Detect which cell encompasses the target text, then output its (x, y) center coordinate. 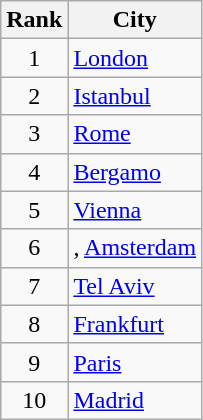
, Amsterdam (135, 248)
9 (34, 362)
8 (34, 324)
Bergamo (135, 172)
Madrid (135, 400)
5 (34, 210)
1 (34, 58)
Istanbul (135, 96)
6 (34, 248)
Tel Aviv (135, 286)
Rank (34, 20)
10 (34, 400)
Frankfurt (135, 324)
London (135, 58)
City (135, 20)
Rome (135, 134)
2 (34, 96)
Paris (135, 362)
4 (34, 172)
Vienna (135, 210)
3 (34, 134)
7 (34, 286)
